Locate the cell with the specified text and output its (X, Y) center coordinate. 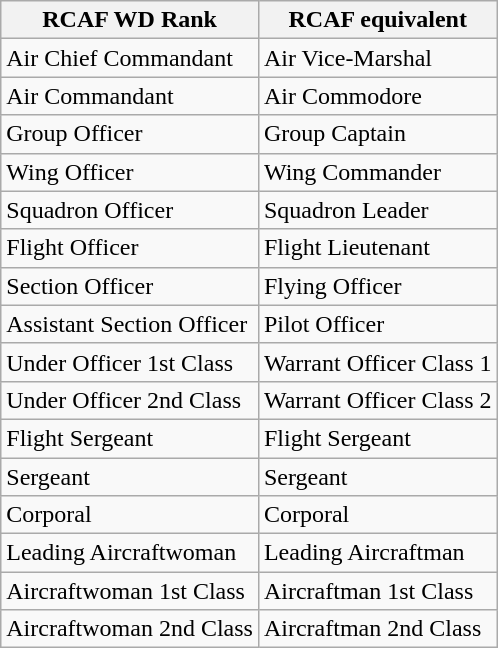
Under Officer 1st Class (130, 362)
Assistant Section Officer (130, 324)
Squadron Officer (130, 210)
Aircraftwoman 1st Class (130, 591)
RCAF WD Rank (130, 20)
Group Captain (378, 134)
Section Officer (130, 286)
Flying Officer (378, 286)
Air Commodore (378, 96)
Aircraftwoman 2nd Class (130, 629)
Flight Lieutenant (378, 248)
Warrant Officer Class 1 (378, 362)
Wing Officer (130, 172)
Wing Commander (378, 172)
Under Officer 2nd Class (130, 400)
Warrant Officer Class 2 (378, 400)
Air Vice-Marshal (378, 58)
Leading Aircraftman (378, 553)
Leading Aircraftwoman (130, 553)
Squadron Leader (378, 210)
Aircraftman 2nd Class (378, 629)
Air Commandant (130, 96)
Aircraftman 1st Class (378, 591)
Group Officer (130, 134)
RCAF equivalent (378, 20)
Air Chief Commandant (130, 58)
Flight Officer (130, 248)
Pilot Officer (378, 324)
